Detect which cell encompasses the target text, then output its (X, Y) center coordinate. 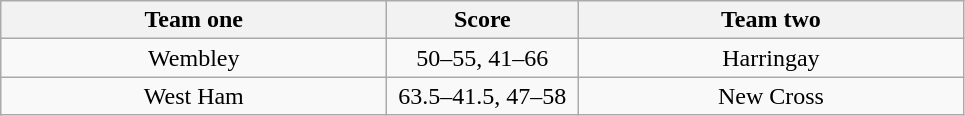
Team two (771, 20)
63.5–41.5, 47–58 (482, 96)
Harringay (771, 58)
Team one (194, 20)
Wembley (194, 58)
New Cross (771, 96)
50–55, 41–66 (482, 58)
Score (482, 20)
West Ham (194, 96)
